Locate the cell with the specified text and output its (x, y) center coordinate. 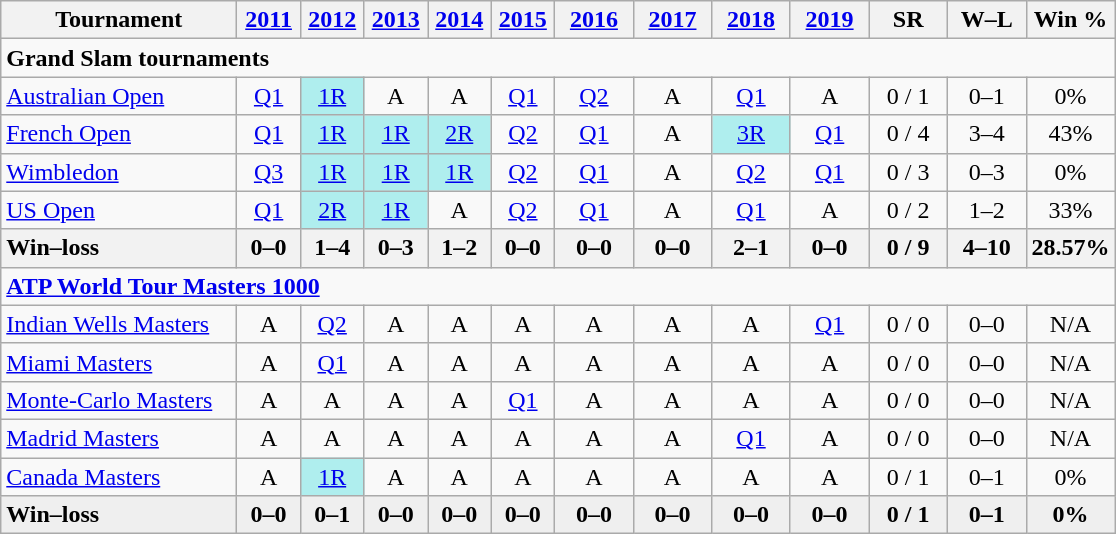
3R (752, 134)
2017 (672, 20)
0 / 4 (908, 134)
W–L (986, 20)
Australian Open (119, 96)
ATP World Tour Masters 1000 (558, 286)
0 / 9 (908, 248)
2014 (460, 20)
43% (1070, 134)
Grand Slam tournaments (558, 58)
Miami Masters (119, 362)
Monte-Carlo Masters (119, 400)
1–4 (332, 248)
2015 (523, 20)
SR (908, 20)
Q3 (269, 172)
Indian Wells Masters (119, 324)
Win % (1070, 20)
28.57% (1070, 248)
2012 (332, 20)
3–4 (986, 134)
2–1 (752, 248)
2011 (269, 20)
Tournament (119, 20)
Wimbledon (119, 172)
4–10 (986, 248)
0 / 2 (908, 210)
0 / 3 (908, 172)
2019 (830, 20)
2018 (752, 20)
2016 (594, 20)
33% (1070, 210)
French Open (119, 134)
2013 (396, 20)
Canada Masters (119, 477)
US Open (119, 210)
Madrid Masters (119, 438)
